From the cell containing the given text, extract its center point as (x, y) coordinate. 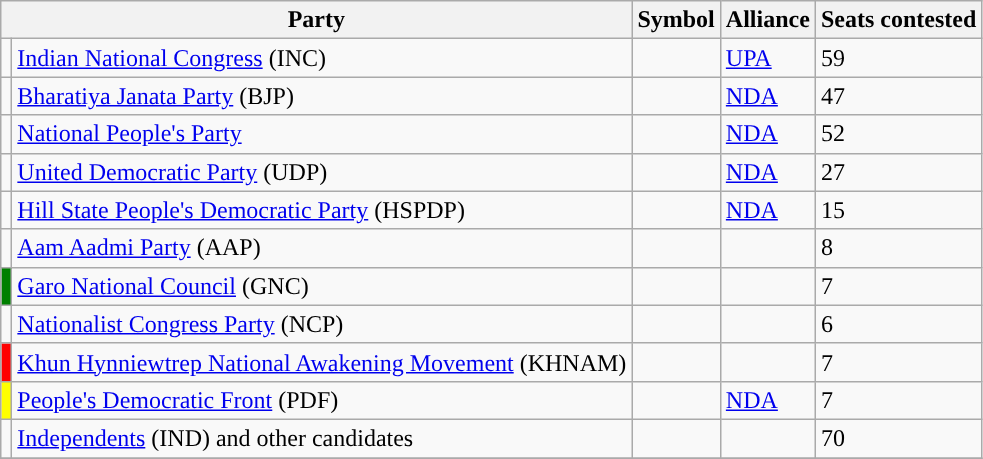
Garo National Council (GNC) (322, 286)
27 (898, 172)
Symbol (676, 20)
UPA (768, 58)
Party (316, 20)
People's Democratic Front (PDF) (322, 400)
52 (898, 134)
Khun Hynniewtrep National Awakening Movement (KHNAM) (322, 362)
Indian National Congress (INC) (322, 58)
Independents (IND) and other candidates (322, 438)
6 (898, 324)
70 (898, 438)
Hill State People's Democratic Party (HSPDP) (322, 210)
Aam Aadmi Party (AAP) (322, 248)
59 (898, 58)
15 (898, 210)
Alliance (768, 20)
Seats contested (898, 20)
Bharatiya Janata Party (BJP) (322, 96)
National People's Party (322, 134)
47 (898, 96)
Nationalist Congress Party (NCP) (322, 324)
United Democratic Party (UDP) (322, 172)
8 (898, 248)
